Locate the cell with the specified text and output its (x, y) center coordinate. 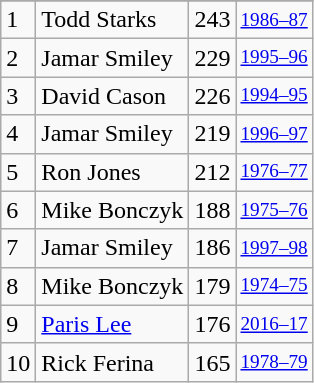
2 (18, 58)
165 (212, 362)
5 (18, 172)
1986–87 (274, 20)
Paris Lee (112, 324)
179 (212, 286)
Ron Jones (112, 172)
1978–79 (274, 362)
186 (212, 248)
3 (18, 96)
9 (18, 324)
1 (18, 20)
243 (212, 20)
1974–75 (274, 286)
229 (212, 58)
1975–76 (274, 210)
1997–98 (274, 248)
226 (212, 96)
1994–95 (274, 96)
2016–17 (274, 324)
1976–77 (274, 172)
David Cason (112, 96)
8 (18, 286)
10 (18, 362)
188 (212, 210)
219 (212, 134)
Todd Starks (112, 20)
Rick Ferina (112, 362)
176 (212, 324)
7 (18, 248)
4 (18, 134)
1995–96 (274, 58)
1996–97 (274, 134)
212 (212, 172)
6 (18, 210)
